Return the [x, y] coordinate for the center point of the cell that contains the specified text.  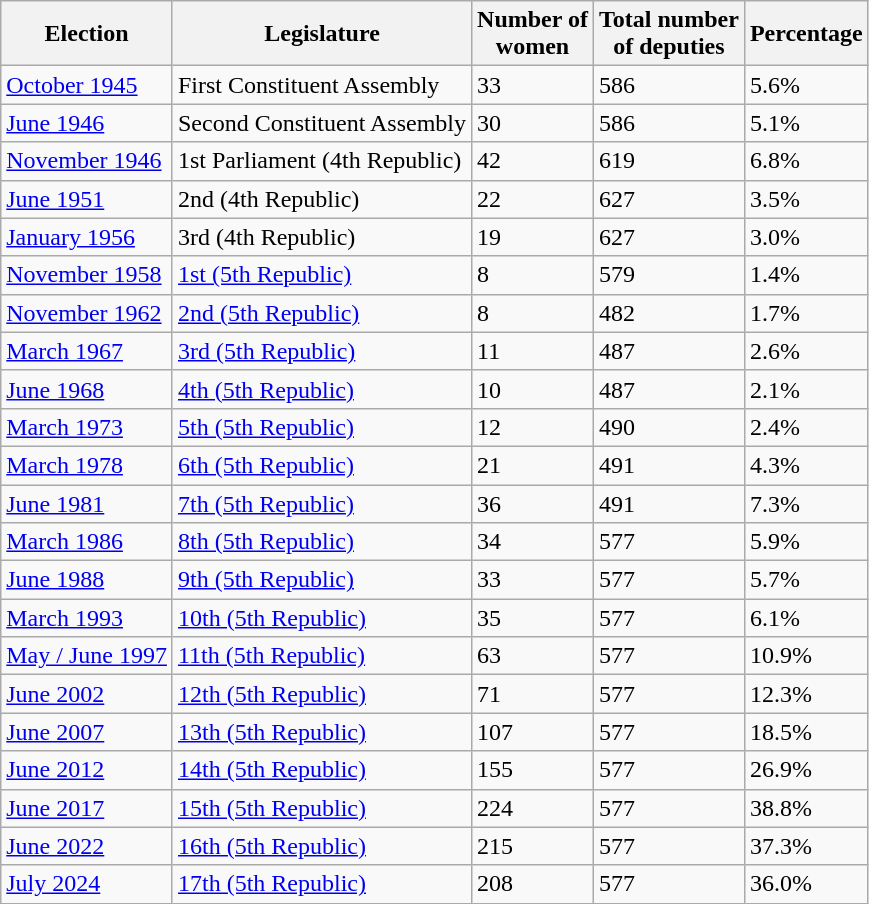
June 1988 [87, 580]
224 [533, 808]
October 1945 [87, 85]
15th (5th Republic) [322, 808]
June 2017 [87, 808]
March 1973 [87, 427]
34 [533, 542]
3rd (4th Republic) [322, 237]
2nd (4th Republic) [322, 199]
36 [533, 503]
7th (5th Republic) [322, 503]
6.1% [806, 618]
June 1951 [87, 199]
May / June 1997 [87, 656]
Election [87, 34]
March 1978 [87, 465]
30 [533, 123]
4.3% [806, 465]
11th (5th Republic) [322, 656]
November 1958 [87, 275]
June 1968 [87, 389]
12th (5th Republic) [322, 694]
June 2002 [87, 694]
March 1986 [87, 542]
June 1981 [87, 503]
17th (5th Republic) [322, 884]
July 2024 [87, 884]
Legislature [322, 34]
1st Parliament (4th Republic) [322, 161]
5.1% [806, 123]
579 [668, 275]
107 [533, 732]
1.4% [806, 275]
38.8% [806, 808]
5.6% [806, 85]
10 [533, 389]
19 [533, 237]
3.0% [806, 237]
2.6% [806, 351]
2.4% [806, 427]
11 [533, 351]
June 2007 [87, 732]
June 1946 [87, 123]
9th (5th Republic) [322, 580]
2nd (5th Republic) [322, 313]
155 [533, 770]
November 1946 [87, 161]
63 [533, 656]
71 [533, 694]
3rd (5th Republic) [322, 351]
January 1956 [87, 237]
26.9% [806, 770]
June 2012 [87, 770]
10.9% [806, 656]
1st (5th Republic) [322, 275]
1.7% [806, 313]
36.0% [806, 884]
18.5% [806, 732]
3.5% [806, 199]
4th (5th Republic) [322, 389]
2.1% [806, 389]
482 [668, 313]
5.7% [806, 580]
37.3% [806, 846]
12 [533, 427]
Number ofwomen [533, 34]
November 1962 [87, 313]
215 [533, 846]
March 1993 [87, 618]
Total numberof deputies [668, 34]
6th (5th Republic) [322, 465]
Percentage [806, 34]
8th (5th Republic) [322, 542]
12.3% [806, 694]
7.3% [806, 503]
First Constituent Assembly [322, 85]
35 [533, 618]
21 [533, 465]
619 [668, 161]
Second Constituent Assembly [322, 123]
5th (5th Republic) [322, 427]
13th (5th Republic) [322, 732]
22 [533, 199]
6.8% [806, 161]
March 1967 [87, 351]
490 [668, 427]
14th (5th Republic) [322, 770]
5.9% [806, 542]
10th (5th Republic) [322, 618]
16th (5th Republic) [322, 846]
June 2022 [87, 846]
208 [533, 884]
42 [533, 161]
